Detect which cell encompasses the target text, then output its [x, y] center coordinate. 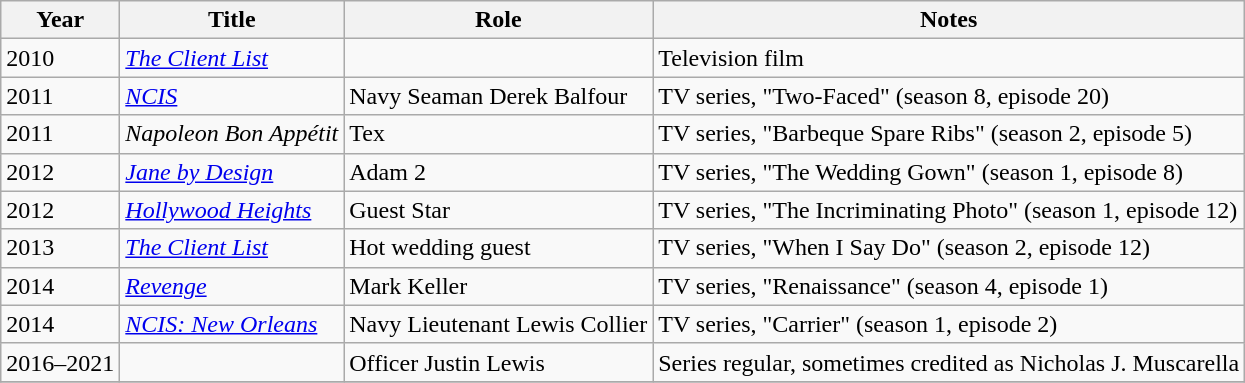
Adam 2 [498, 172]
TV series, "Renaissance" (season 4, episode 1) [949, 286]
NCIS: New Orleans [232, 324]
TV series, "Two-Faced" (season 8, episode 20) [949, 96]
2010 [60, 58]
TV series, "The Wedding Gown" (season 1, episode 8) [949, 172]
NCIS [232, 96]
Title [232, 20]
Napoleon Bon Appétit [232, 134]
Guest Star [498, 210]
TV series, "The Incriminating Photo" (season 1, episode 12) [949, 210]
Notes [949, 20]
Revenge [232, 286]
Mark Keller [498, 286]
Year [60, 20]
Jane by Design [232, 172]
TV series, "When I Say Do" (season 2, episode 12) [949, 248]
Navy Seaman Derek Balfour [498, 96]
Television film [949, 58]
2013 [60, 248]
Hot wedding guest [498, 248]
Officer Justin Lewis [498, 362]
TV series, "Carrier" (season 1, episode 2) [949, 324]
Hollywood Heights [232, 210]
TV series, "Barbeque Spare Ribs" (season 2, episode 5) [949, 134]
Tex [498, 134]
Navy Lieutenant Lewis Collier [498, 324]
2016–2021 [60, 362]
Role [498, 20]
Series regular, sometimes credited as Nicholas J. Muscarella [949, 362]
